Identify which cell holds the provided text, then report its (x, y) central coordinate. 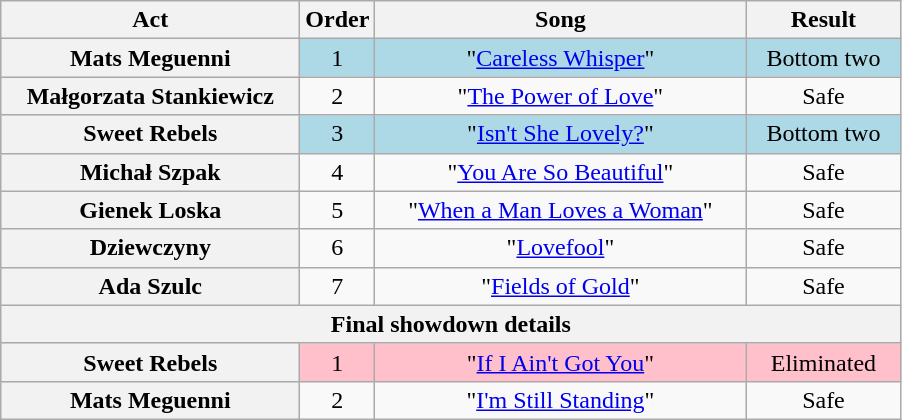
"Lovefool" (560, 248)
"The Power of Love" (560, 96)
6 (338, 248)
"Careless Whisper" (560, 58)
7 (338, 286)
"You Are So Beautiful" (560, 172)
Gienek Loska (150, 210)
Dziewczyny (150, 248)
Ada Szulc (150, 286)
Song (560, 20)
Final showdown details (451, 324)
"I'm Still Standing" (560, 400)
4 (338, 172)
"Fields of Gold" (560, 286)
Order (338, 20)
Result (824, 20)
Michał Szpak (150, 172)
Eliminated (824, 362)
"When a Man Loves a Woman" (560, 210)
5 (338, 210)
Act (150, 20)
"If I Ain't Got You" (560, 362)
Małgorzata Stankiewicz (150, 96)
3 (338, 134)
"Isn't She Lovely?" (560, 134)
